Return (X, Y) of the center of cell containing provided text 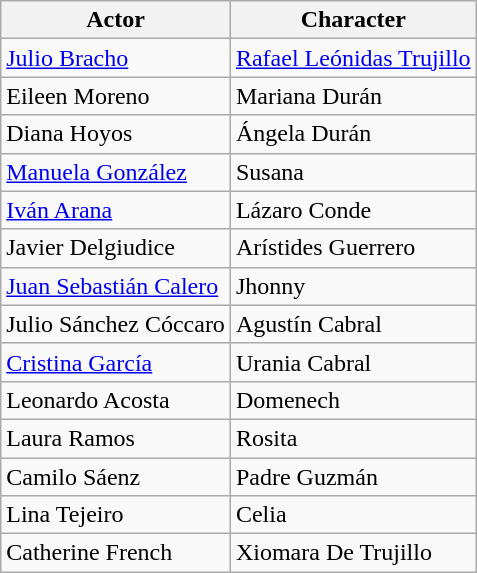
Julio Bracho (116, 58)
Mariana Durán (353, 96)
Agustín Cabral (353, 324)
Julio Sánchez Cóccaro (116, 324)
Manuela González (116, 172)
Leonardo Acosta (116, 400)
Eileen Moreno (116, 96)
Character (353, 20)
Xiomara De Trujillo (353, 553)
Diana Hoyos (116, 134)
Jhonny (353, 286)
Urania Cabral (353, 362)
Celia (353, 515)
Ángela Durán (353, 134)
Catherine French (116, 553)
Laura Ramos (116, 438)
Iván Arana (116, 210)
Rosita (353, 438)
Actor (116, 20)
Camilo Sáenz (116, 477)
Lina Tejeiro (116, 515)
Cristina García (116, 362)
Rafael Leónidas Trujillo (353, 58)
Lázaro Conde (353, 210)
Susana (353, 172)
Domenech (353, 400)
Juan Sebastián Calero (116, 286)
Javier Delgiudice (116, 248)
Padre Guzmán (353, 477)
Arístides Guerrero (353, 248)
